Pinpoint the cell where the given text exists, returning its [X, Y] midpoint coordinate. 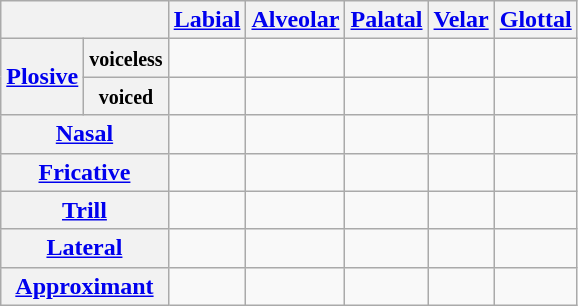
voiced [126, 96]
Alveolar [296, 20]
Approximant [84, 286]
Palatal [386, 20]
voiceless [126, 58]
Nasal [84, 134]
Lateral [84, 248]
Velar [461, 20]
Trill [84, 210]
Glottal [536, 20]
Plosive [42, 77]
Fricative [84, 172]
Labial [207, 20]
